Locate the cell with the specified text and output its (X, Y) center coordinate. 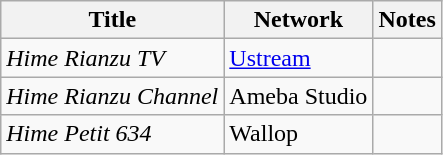
Network (298, 20)
Wallop (298, 134)
Ustream (298, 58)
Title (112, 20)
Hime Petit 634 (112, 134)
Hime Rianzu Channel (112, 96)
Hime Rianzu TV (112, 58)
Notes (407, 20)
Ameba Studio (298, 96)
